Pinpoint the cell where the given text exists, returning its [x, y] midpoint coordinate. 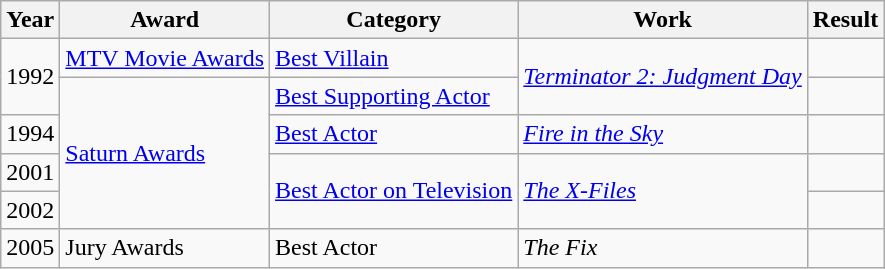
1994 [30, 134]
Best Actor on Television [394, 191]
2005 [30, 248]
The X-Files [663, 191]
2002 [30, 210]
Work [663, 20]
Jury Awards [165, 248]
Terminator 2: Judgment Day [663, 77]
Best Supporting Actor [394, 96]
2001 [30, 172]
Saturn Awards [165, 153]
MTV Movie Awards [165, 58]
Best Villain [394, 58]
Award [165, 20]
The Fix [663, 248]
Fire in the Sky [663, 134]
Category [394, 20]
Year [30, 20]
1992 [30, 77]
Result [845, 20]
